Scan for the cell matching the given text and deliver its [X, Y] coordinate at center. 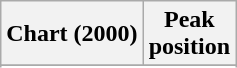
Chart (2000) [72, 34]
Peak position [189, 34]
